Return the (X, Y) coordinate for the center point of the cell that contains the specified text.  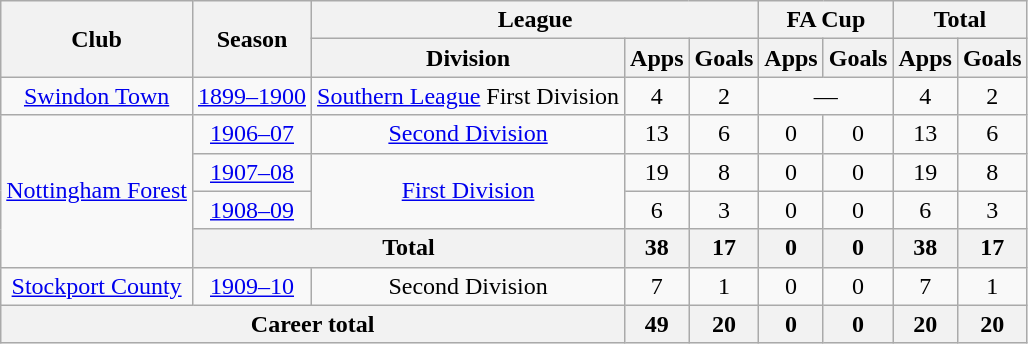
FA Cup (826, 20)
League (536, 20)
Swindon Town (97, 96)
Nottingham Forest (97, 191)
First Division (468, 191)
― (826, 96)
49 (657, 324)
1906–07 (252, 134)
Division (468, 58)
Club (97, 39)
1899–1900 (252, 96)
1907–08 (252, 172)
Stockport County (97, 286)
Southern League First Division (468, 96)
1909–10 (252, 286)
1908–09 (252, 210)
Season (252, 39)
Career total (313, 324)
